Pinpoint the cell where the given text exists, returning its [x, y] midpoint coordinate. 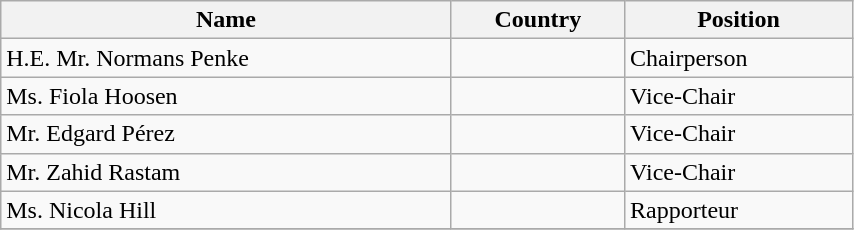
Ms. Nicola Hill [226, 210]
Mr. Edgard Pérez [226, 134]
Rapporteur [739, 210]
Name [226, 20]
Position [739, 20]
H.E. Mr. Normans Penke [226, 58]
Country [538, 20]
Ms. Fiola Hoosen [226, 96]
Mr. Zahid Rastam [226, 172]
Chairperson [739, 58]
